Return the [X, Y] coordinate for the center point of the cell that contains the specified text.  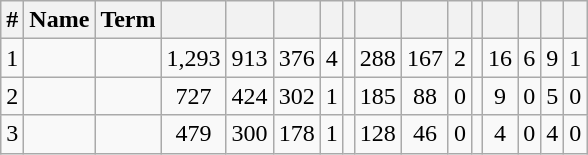
727 [194, 96]
178 [296, 134]
300 [250, 134]
479 [194, 134]
376 [296, 58]
288 [378, 58]
167 [424, 58]
185 [378, 96]
302 [296, 96]
# [12, 20]
46 [424, 134]
913 [250, 58]
16 [500, 58]
88 [424, 96]
424 [250, 96]
1,293 [194, 58]
6 [530, 58]
128 [378, 134]
Term [128, 20]
3 [12, 134]
5 [552, 96]
Name [60, 20]
